Identify which cell holds the provided text, then report its (X, Y) central coordinate. 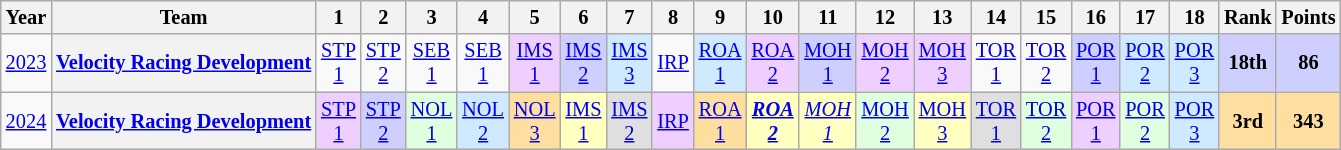
5 (535, 17)
IMS3 (629, 63)
8 (672, 17)
14 (996, 17)
2 (384, 17)
86 (1308, 63)
15 (1046, 17)
NOL1 (432, 121)
3rd (1248, 121)
7 (629, 17)
NOL3 (535, 121)
11 (828, 17)
9 (720, 17)
10 (772, 17)
12 (884, 17)
Year (26, 17)
2024 (26, 121)
6 (583, 17)
13 (942, 17)
343 (1308, 121)
4 (483, 17)
18 (1194, 17)
16 (1096, 17)
1 (338, 17)
Points (1308, 17)
2023 (26, 63)
17 (1144, 17)
NOL2 (483, 121)
3 (432, 17)
Rank (1248, 17)
Team (184, 17)
18th (1248, 63)
